Locate the cell with the specified text and output its (X, Y) center coordinate. 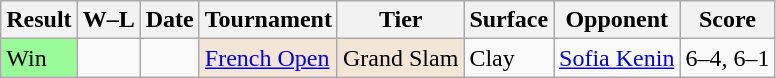
Result (39, 20)
Score (728, 20)
French Open (268, 58)
Sofia Kenin (617, 58)
Tournament (268, 20)
Grand Slam (400, 58)
W–L (108, 20)
Opponent (617, 20)
Surface (509, 20)
6–4, 6–1 (728, 58)
Clay (509, 58)
Tier (400, 20)
Date (170, 20)
Win (39, 58)
